Output the [X, Y] coordinate of the center of the cell containing the given text.  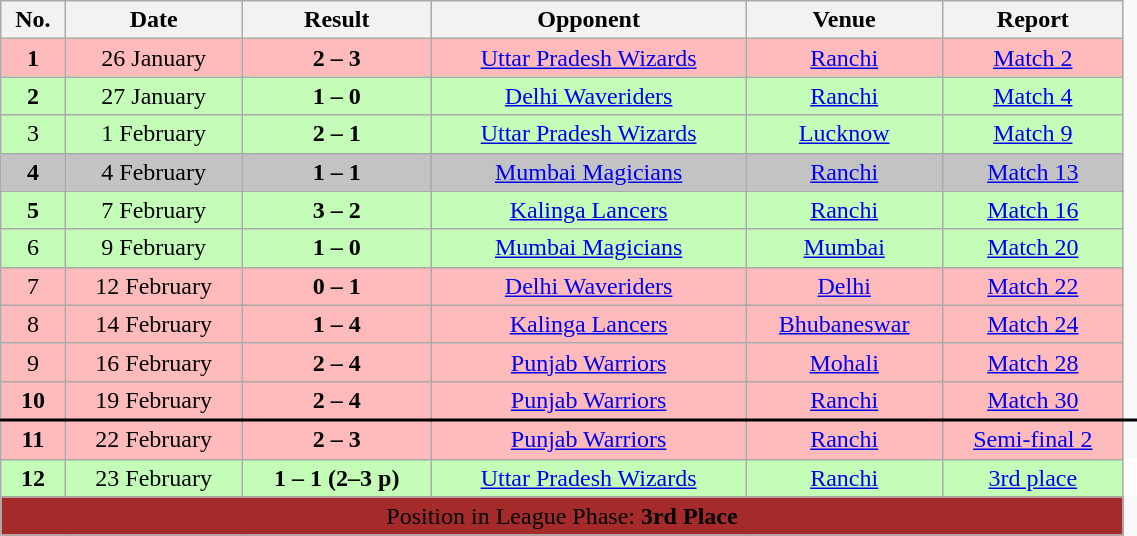
Match 28 [1032, 362]
11 [33, 440]
Delhi [844, 286]
1 [33, 58]
Match 9 [1032, 134]
5 [33, 210]
9 [33, 362]
Match 4 [1032, 96]
1 February [154, 134]
Result [336, 20]
Match 13 [1032, 172]
2 [33, 96]
0 – 1 [336, 286]
3rd place [1032, 478]
8 [33, 324]
Position in League Phase: 3rd Place [562, 516]
Venue [844, 20]
Match 20 [1032, 248]
27 January [154, 96]
Match 30 [1032, 400]
14 February [154, 324]
3 [33, 134]
2 – 1 [336, 134]
4 [33, 172]
Mumbai [844, 248]
12 [33, 478]
12 February [154, 286]
1 – 1 (2–3 p) [336, 478]
23 February [154, 478]
22 February [154, 440]
Date [154, 20]
Match 16 [1032, 210]
7 [33, 286]
1 – 1 [336, 172]
10 [33, 400]
Lucknow [844, 134]
9 February [154, 248]
Match 22 [1032, 286]
Semi-final 2 [1032, 440]
Mohali [844, 362]
19 February [154, 400]
26 January [154, 58]
Bhubaneswar [844, 324]
16 February [154, 362]
3 – 2 [336, 210]
6 [33, 248]
7 February [154, 210]
Match 2 [1032, 58]
Match 24 [1032, 324]
Report [1032, 20]
No. [33, 20]
4 February [154, 172]
Opponent [588, 20]
1 – 4 [336, 324]
